Return the (X, Y) coordinate for the center point of the cell that contains the specified text.  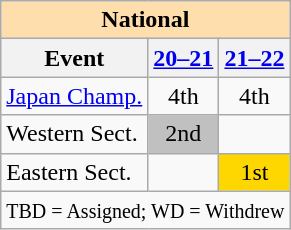
1st (254, 172)
Event (74, 58)
21–22 (254, 58)
Eastern Sect. (74, 172)
TBD = Assigned; WD = Withdrew (146, 210)
20–21 (184, 58)
Western Sect. (74, 134)
2nd (184, 134)
Japan Champ. (74, 96)
National (146, 20)
